For the text-containing cell, return its midpoint in (X, Y) coordinate format. 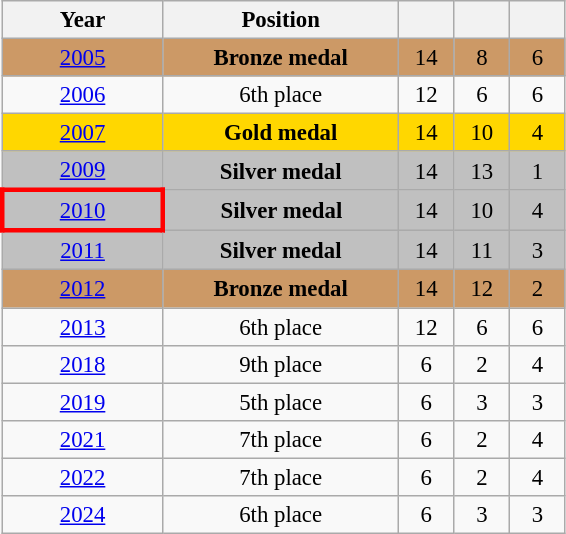
1 (538, 170)
2009 (82, 170)
Position (281, 20)
2022 (82, 477)
2010 (82, 210)
2012 (82, 289)
2007 (82, 133)
2013 (82, 327)
8 (482, 58)
5th place (281, 402)
2019 (82, 402)
2005 (82, 58)
9th place (281, 364)
Year (82, 20)
2024 (82, 515)
2021 (82, 439)
2006 (82, 95)
Gold medal (281, 133)
2018 (82, 364)
2011 (82, 250)
11 (482, 250)
13 (482, 170)
